Provide the [X, Y] coordinate of the cell's center where the given text is located.  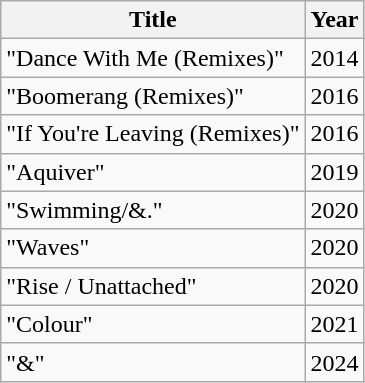
"Colour" [153, 324]
"Waves" [153, 248]
Year [334, 20]
2014 [334, 58]
2024 [334, 362]
"Swimming/&." [153, 210]
2019 [334, 172]
"If You're Leaving (Remixes)" [153, 134]
"&" [153, 362]
"Aquiver" [153, 172]
"Boomerang (Remixes)" [153, 96]
2021 [334, 324]
"Rise / Unattached" [153, 286]
Title [153, 20]
"Dance With Me (Remixes)" [153, 58]
